Output the [x, y] coordinate of the center of the cell containing the given text.  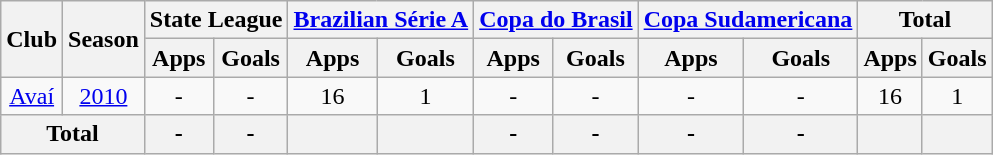
Copa do Brasil [556, 20]
Avaí [32, 96]
Season [104, 39]
Copa Sudamericana [748, 20]
2010 [104, 96]
Club [32, 39]
State League [216, 20]
Brazilian Série A [381, 20]
